Output the [x, y] coordinate of the center of the cell containing the given text.  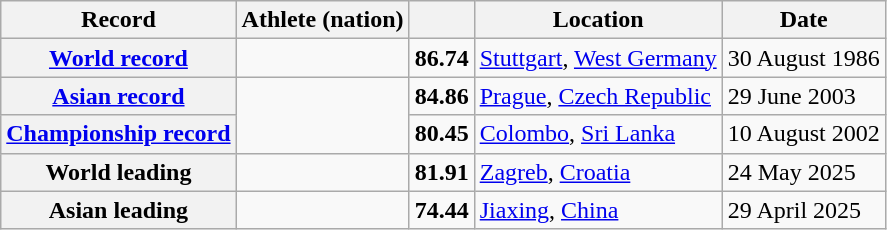
74.44 [442, 210]
World record [118, 58]
Jiaxing, China [598, 210]
Asian leading [118, 210]
29 April 2025 [804, 210]
Asian record [118, 96]
84.86 [442, 96]
Championship record [118, 134]
Date [804, 20]
30 August 1986 [804, 58]
Location [598, 20]
Zagreb, Croatia [598, 172]
Record [118, 20]
81.91 [442, 172]
86.74 [442, 58]
Athlete (nation) [322, 20]
World leading [118, 172]
Colombo, Sri Lanka [598, 134]
80.45 [442, 134]
10 August 2002 [804, 134]
24 May 2025 [804, 172]
29 June 2003 [804, 96]
Prague, Czech Republic [598, 96]
Stuttgart, West Germany [598, 58]
